Locate the cell with the specified text and output its (X, Y) center coordinate. 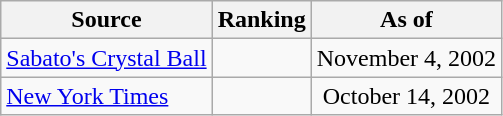
October 14, 2002 (406, 96)
Source (106, 20)
As of (406, 20)
Ranking (262, 20)
New York Times (106, 96)
Sabato's Crystal Ball (106, 58)
November 4, 2002 (406, 58)
